Detect which cell encompasses the target text, then output its (x, y) center coordinate. 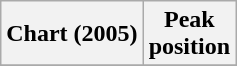
Peakposition (189, 34)
Chart (2005) (72, 34)
